Detect which cell encompasses the target text, then output its (X, Y) center coordinate. 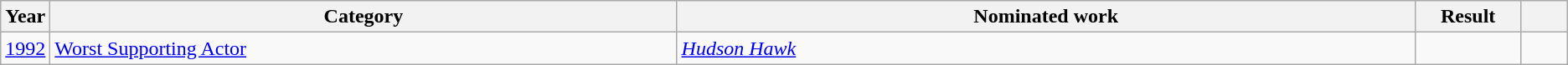
Hudson Hawk (1045, 48)
Year (25, 17)
Worst Supporting Actor (364, 48)
Result (1467, 17)
Category (364, 17)
1992 (25, 48)
Nominated work (1045, 17)
